From the cell containing the given text, extract its center point as (X, Y) coordinate. 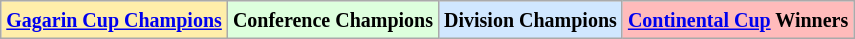
Gagarin Cup Champions (114, 20)
Division Champions (531, 20)
Continental Cup Winners (738, 20)
Conference Champions (332, 20)
